Pinpoint the cell where the given text exists, returning its (x, y) midpoint coordinate. 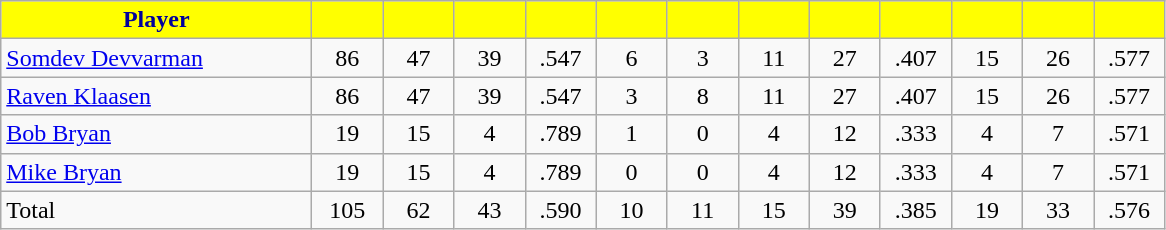
.576 (1130, 210)
33 (1058, 210)
62 (418, 210)
43 (490, 210)
Total (156, 210)
1 (632, 134)
Somdev Devvarman (156, 58)
Player (156, 20)
10 (632, 210)
Bob Bryan (156, 134)
105 (348, 210)
Raven Klaasen (156, 96)
Mike Bryan (156, 172)
6 (632, 58)
8 (702, 96)
.385 (916, 210)
.590 (560, 210)
